Detect which cell encompasses the target text, then output its (X, Y) center coordinate. 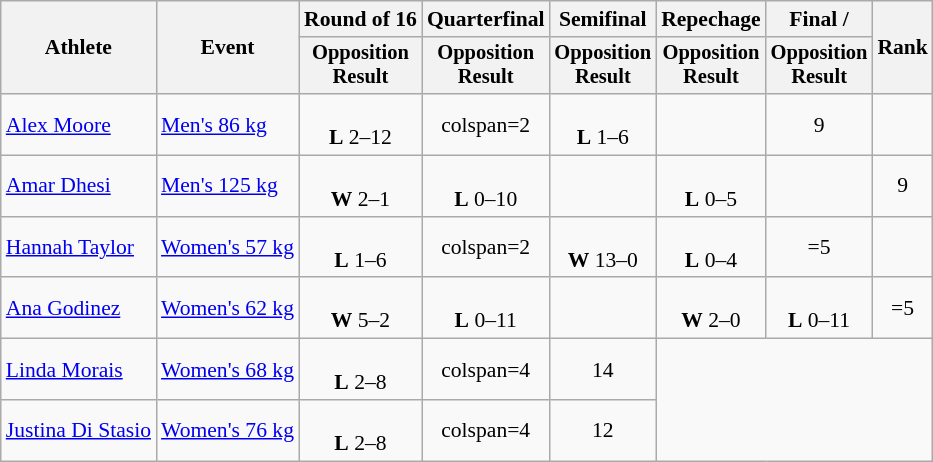
L 0–10 (486, 186)
Men's 125 kg (228, 186)
Amar Dhesi (78, 186)
Repechage (711, 19)
Ana Godinez (78, 308)
14 (604, 370)
L 0–4 (711, 248)
Athlete (78, 48)
W 5–2 (360, 308)
W 13–0 (604, 248)
Women's 68 kg (228, 370)
Quarterfinal (486, 19)
Event (228, 48)
12 (604, 430)
Alex Moore (78, 124)
Hannah Taylor (78, 248)
Round of 16 (360, 19)
Women's 76 kg (228, 430)
Women's 57 kg (228, 248)
Men's 86 kg (228, 124)
Linda Morais (78, 370)
Women's 62 kg (228, 308)
Rank (902, 48)
W 2–1 (360, 186)
Justina Di Stasio (78, 430)
L 2–12 (360, 124)
Final / (820, 19)
L 0–5 (711, 186)
W 2–0 (711, 308)
Semifinal (604, 19)
